Return the (x, y) coordinate for the center point of the cell that contains the specified text.  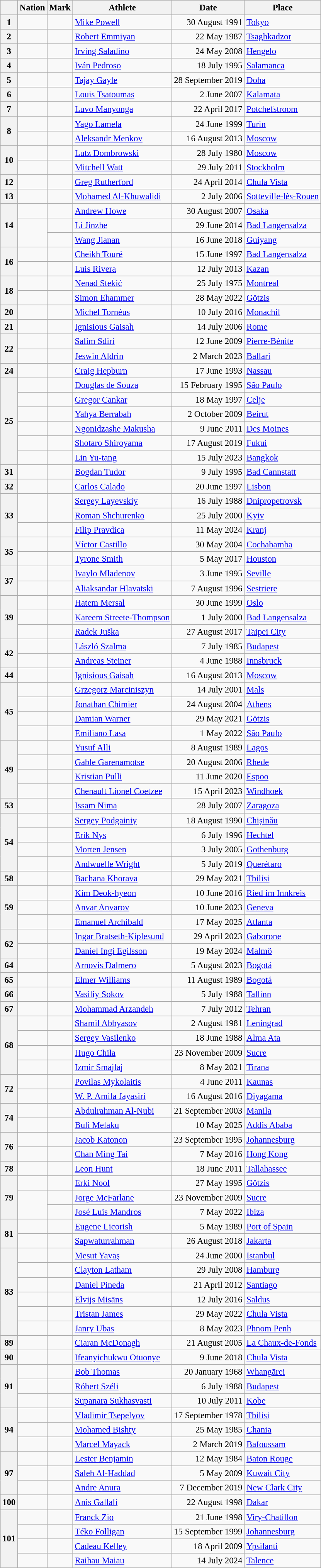
2 (9, 37)
Radek Juška (122, 632)
László Szalma (122, 646)
W. P. Amila Jayasiri (122, 1096)
20 June 1997 (208, 487)
Mohamed Bishty (122, 1430)
Greg Rutherford (122, 182)
Franck Zio (122, 1517)
Téko Folligan (122, 1531)
Raihau Maiau (122, 1560)
16 August 2016 (208, 1096)
Lagos (283, 748)
4 June 2011 (208, 1082)
44 (9, 675)
Beirut (283, 414)
Shamil Abbyasov (122, 1023)
Elvijs Misāns (122, 1299)
79 (9, 1197)
Bogdan Tudor (122, 472)
Hengelo (283, 51)
5 May 2009 (208, 1473)
Yusuf Alli (122, 748)
Ngonidzashe Makusha (122, 428)
Izmir Smajlaj (122, 1067)
25 July 1975 (208, 283)
Andrew Howe (122, 211)
15 April 2023 (208, 791)
31 (9, 472)
Erik Nys (122, 835)
Tristan James (122, 1314)
14 (9, 225)
Morten Jensen (122, 849)
Erki Nool (122, 1183)
Vasiliy Sokov (122, 994)
30 August 1991 (208, 22)
6 (9, 95)
Louis Tsatoumas (122, 95)
Bangkok (283, 457)
12 July 2016 (208, 1299)
30 June 1999 (208, 603)
5 August 2023 (208, 965)
27 May 1995 (208, 1183)
19 May 2024 (208, 951)
Ingar Bratseth-Kiplesund (122, 936)
8 May 2023 (208, 1328)
22 May 1987 (208, 37)
Sestriere (283, 588)
Seville (283, 574)
62 (9, 943)
Stockholm (283, 167)
24 June 2000 (208, 1256)
7 August 1996 (208, 588)
Talence (283, 1560)
25 May 1985 (208, 1430)
45 (9, 711)
1 July 2000 (208, 617)
Montreal (283, 283)
Lutz Dombrowski (122, 153)
Dnipropetrovsk (283, 501)
Port of Spain (283, 1227)
8 August 1989 (208, 748)
Fukui (283, 443)
20 January 1968 (208, 1372)
Víctor Castillo (122, 545)
18 June 2011 (208, 1168)
83 (9, 1292)
Ciaran McDonagh (122, 1343)
Sergey Layevskiy (122, 501)
8 (9, 131)
7 May 2016 (208, 1154)
Simon Ehammer (122, 298)
Craig Hepburn (122, 371)
Athens (283, 704)
11 May 2024 (208, 530)
24 (9, 371)
Salamanca (283, 66)
17 August 2019 (208, 443)
Tyrone Smith (122, 559)
Eugene Licorish (122, 1227)
32 (9, 487)
4 June 1988 (208, 661)
66 (9, 994)
4 (9, 66)
20 (9, 312)
5 May 1989 (208, 1227)
7 May 2022 (208, 1212)
Luvo Manyonga (122, 109)
Rhede (283, 762)
14 July 2001 (208, 690)
Saleh Al-Haddad (122, 1473)
53 (9, 806)
74 (9, 1118)
6 July 1996 (208, 835)
78 (9, 1168)
Carlos Calado (122, 487)
Marcel Mayack (122, 1444)
11 June 2020 (208, 777)
25 (9, 421)
Monachil (283, 312)
Sotteville-lès-Rouen (283, 196)
3 July 2005 (208, 849)
Celje (283, 400)
Whangārei (283, 1372)
17 May 2025 (208, 922)
2 July 2006 (208, 196)
10 June 2016 (208, 893)
Anvar Anvarov (122, 908)
Janry Ubas (122, 1328)
Doha (283, 80)
Windhoek (283, 791)
16 July 1988 (208, 501)
Dakar (283, 1502)
29 June 2014 (208, 225)
30 August 2007 (208, 211)
21 June 1998 (208, 1517)
Manila (283, 1111)
16 (9, 262)
Mohamed Al-Khuwalidi (122, 196)
12 (9, 182)
64 (9, 965)
91 (9, 1387)
2 August 1981 (208, 1023)
Daniel Pineda (122, 1285)
Guiyang (283, 240)
Alma Ata (283, 1038)
22 April 2017 (208, 109)
3 (9, 51)
Oslo (283, 603)
12 May 1984 (208, 1459)
14 July 2024 (208, 1560)
Jeswin Aldrin (122, 356)
10 May 2025 (208, 1125)
24 August 2004 (208, 704)
Kareem Streete-Thompson (122, 617)
18 May 1997 (208, 400)
14 July 2006 (208, 327)
Elmer Williams (122, 980)
Houston (283, 559)
Bob Thomas (122, 1372)
21 April 2012 (208, 1285)
Buli Melaku (122, 1125)
Yahya Berrabah (122, 414)
Andre Anura (122, 1488)
Mohammad Arzandeh (122, 1009)
Taipei City (283, 632)
Phnom Penh (283, 1328)
Baton Rouge (283, 1459)
Bafoussam (283, 1444)
42 (9, 653)
Geneva (283, 908)
Kaunas (283, 1082)
Li Jinzhe (122, 225)
Kuwait City (283, 1473)
Mals (283, 690)
Querétaro (283, 864)
17 June 1993 (208, 371)
37 (9, 581)
Tehran (283, 1009)
Gothenburg (283, 849)
Jakarta (283, 1241)
2 October 2009 (208, 414)
Shotaro Shiroyama (122, 443)
Athlete (122, 8)
5 July 2019 (208, 864)
13 (9, 196)
12 July 2013 (208, 269)
Cadeau Kelley (122, 1546)
94 (9, 1430)
Jacob Katonon (122, 1140)
Nenad Stekić (122, 283)
15 July 2023 (208, 457)
7 (9, 109)
9 June 2011 (208, 428)
Jorge McFarlane (122, 1198)
5 July 1988 (208, 994)
Malmö (283, 951)
Hugo Chila (122, 1053)
Chenault Lionel Coetzee (122, 791)
Abdulrahman Al-Nubi (122, 1111)
Tokyo (283, 22)
Mike Powell (122, 22)
Vladimir Tsepelyov (122, 1416)
Emanuel Archibald (122, 922)
Tsaghkadzor (283, 37)
24 June 1999 (208, 124)
Mitchell Watt (122, 167)
Kim Deok-hyeon (122, 893)
Damian Warner (122, 719)
3 June 1995 (208, 574)
17 September 1978 (208, 1416)
Date (208, 8)
9 July 1995 (208, 472)
Aleksandr Menkov (122, 138)
Tallahassee (283, 1168)
Hamburg (283, 1270)
29 July 2011 (208, 167)
Cheikh Touré (122, 254)
Ivaylo Mladenov (122, 574)
Saldus (283, 1299)
Kalamata (283, 95)
Hechtel (283, 835)
Kranj (283, 530)
18 August 1990 (208, 820)
28 July 2007 (208, 806)
15 February 1995 (208, 385)
22 August 1998 (208, 1502)
Roman Shchurenko (122, 516)
Tallinn (283, 994)
Nation (32, 8)
Kazan (283, 269)
Arnovis Dalmero (122, 965)
Bad Cannstatt (283, 472)
68 (9, 1045)
11 August 1989 (208, 980)
21 (9, 327)
Santiago (283, 1285)
5 (9, 80)
8 May 2021 (208, 1067)
Aliaksandar Hlavatski (122, 588)
76 (9, 1146)
59 (9, 907)
Bachana Khorava (122, 879)
6 July 1988 (208, 1386)
Róbert Széli (122, 1386)
Chania (283, 1430)
1 (9, 22)
27 August 2017 (208, 632)
Turin (283, 124)
15 June 1997 (208, 254)
Tajay Gayle (122, 80)
18 July 1995 (208, 66)
Michel Tornéus (122, 312)
Andwuelle Wright (122, 864)
Chan Ming Tai (122, 1154)
Luis Rivera (122, 269)
72 (9, 1089)
Lisbon (283, 487)
Ypsilanti (283, 1546)
Mesut Yavaş (122, 1256)
28 September 2019 (208, 80)
Gregor Cankar (122, 400)
Emiliano Lasa (122, 733)
Innsbruck (283, 661)
2 March 2023 (208, 356)
Lester Benjamin (122, 1459)
26 August 2018 (208, 1241)
18 (9, 290)
Irving Saladino (122, 51)
Mark (60, 8)
Kyiv (283, 516)
21 August 2005 (208, 1343)
Viry-Chatillon (283, 1517)
Daníel Ingi Egilsson (122, 951)
7 July 2012 (208, 1009)
23 September 1995 (208, 1140)
89 (9, 1343)
18 April 2009 (208, 1546)
Issam Nima (122, 806)
58 (9, 879)
22 (9, 349)
Nassau (283, 371)
18 June 1988 (208, 1038)
15 September 1999 (208, 1531)
Andreas Steiner (122, 661)
Ballari (283, 356)
5 May 2017 (208, 559)
Lin Yu-tang (122, 457)
Sergey Podgainiy (122, 820)
2 June 2007 (208, 95)
Clayton Latham (122, 1270)
Zaragoza (283, 806)
Des Moines (283, 428)
Hong Kong (283, 1154)
16 June 2018 (208, 240)
101 (9, 1539)
Atlanta (283, 922)
Ibiza (283, 1212)
Povilas Mykolaitis (122, 1082)
9 June 2018 (208, 1357)
81 (9, 1234)
29 July 2008 (208, 1270)
49 (9, 769)
Hatem Mersal (122, 603)
Filip Pravdica (122, 530)
29 May 2022 (208, 1314)
Rome (283, 327)
Iván Pedroso (122, 66)
10 July 2011 (208, 1401)
2 March 2019 (208, 1444)
54 (9, 842)
Sergey Vasilenko (122, 1038)
Chișinău (283, 820)
30 May 2004 (208, 545)
Leon Hunt (122, 1168)
Gaborone (283, 936)
100 (9, 1502)
39 (9, 617)
24 April 2014 (208, 182)
1 May 2022 (208, 733)
24 May 2008 (208, 51)
Pierre-Bénite (283, 342)
97 (9, 1473)
Espoo (283, 777)
65 (9, 980)
Potchefstroom (283, 109)
10 (9, 160)
Osaka (283, 211)
Cochabamba (283, 545)
Tirana (283, 1067)
10 July 2016 (208, 312)
25 July 2000 (208, 516)
7 July 1985 (208, 646)
Leningrad (283, 1023)
Grzegorz Marciniszyn (122, 690)
La Chaux-de-Fonds (283, 1343)
Addis Ababa (283, 1125)
Robert Emmiyan (122, 37)
Sapwaturrahman (122, 1241)
Gable Garenamotse (122, 762)
Place (283, 8)
67 (9, 1009)
28 May 2022 (208, 298)
7 December 2019 (208, 1488)
Douglas de Souza (122, 385)
Anis Gallali (122, 1502)
12 June 2009 (208, 342)
20 August 2006 (208, 762)
29 April 2023 (208, 936)
10 June 2023 (208, 908)
Ifeanyichukwu Otuonye (122, 1357)
Kristian Pulli (122, 777)
Supanara Sukhasvasti (122, 1401)
90 (9, 1357)
33 (9, 516)
Yago Lamela (122, 124)
Ried im Innkreis (283, 893)
21 September 2003 (208, 1111)
Diyagama (283, 1096)
José Luis Mandros (122, 1212)
28 July 1980 (208, 153)
Jonathan Chimier (122, 704)
Wang Jianan (122, 240)
35 (9, 552)
Istanbul (283, 1256)
Salim Sdiri (122, 342)
Kobe (283, 1401)
New Clark City (283, 1488)
